Detect which cell encompasses the target text, then output its (X, Y) center coordinate. 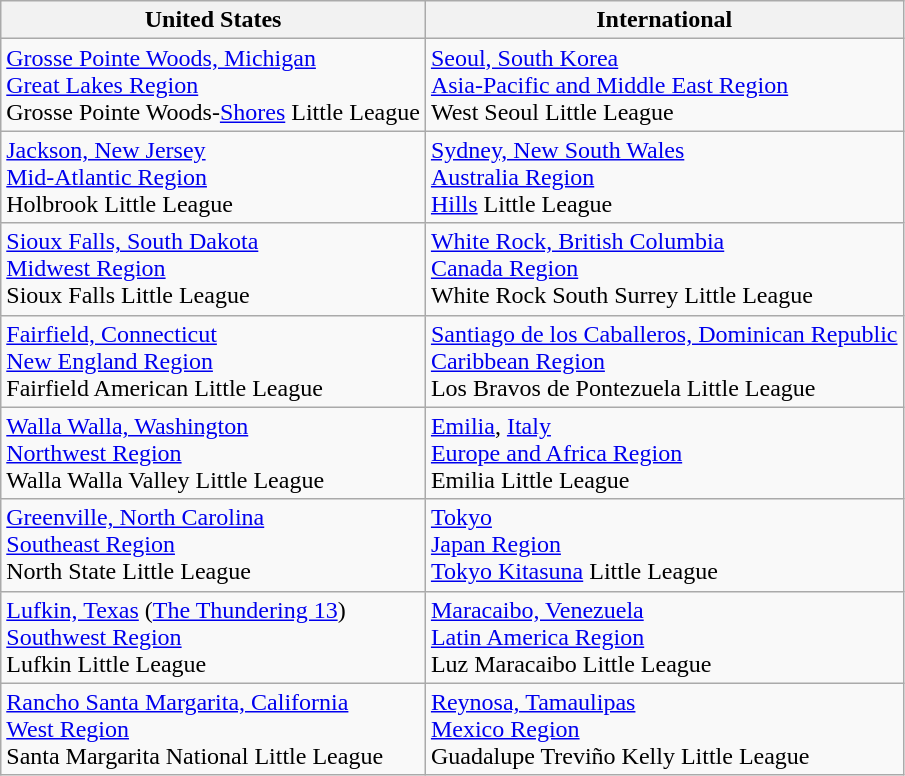
Rancho Santa Margarita, CaliforniaWest RegionSanta Margarita National Little League (214, 729)
Greenville, North CarolinaSoutheast RegionNorth State Little League (214, 545)
Maracaibo, VenezuelaLatin America RegionLuz Maracaibo Little League (664, 637)
Lufkin, Texas (The Thundering 13)Southwest RegionLufkin Little League (214, 637)
White Rock, British Columbia Canada RegionWhite Rock South Surrey Little League (664, 269)
Emilia, ItalyEurope and Africa RegionEmilia Little League (664, 453)
Sioux Falls, South DakotaMidwest RegionSioux Falls Little League (214, 269)
Jackson, New JerseyMid-Atlantic RegionHolbrook Little League (214, 177)
Grosse Pointe Woods, MichiganGreat Lakes RegionGrosse Pointe Woods-Shores Little League (214, 85)
Tokyo Japan RegionTokyo Kitasuna Little League (664, 545)
International (664, 20)
Santiago de los Caballeros, Dominican RepublicCaribbean RegionLos Bravos de Pontezuela Little League (664, 361)
Walla Walla, WashingtonNorthwest RegionWalla Walla Valley Little League (214, 453)
Seoul, South Korea Asia-Pacific and Middle East Region West Seoul Little League (664, 85)
Reynosa, Tamaulipas Mexico RegionGuadalupe Treviño Kelly Little League (664, 729)
Fairfield, ConnecticutNew England RegionFairfield American Little League (214, 361)
United States (214, 20)
Sydney, New South Wales Australia Region Hills Little League (664, 177)
